Return the (X, Y) coordinate for the center point of the cell that contains the specified text.  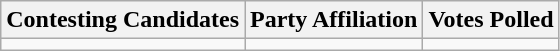
Contesting Candidates (123, 20)
Votes Polled (491, 20)
Party Affiliation (334, 20)
